Identify which cell holds the provided text, then report its (X, Y) central coordinate. 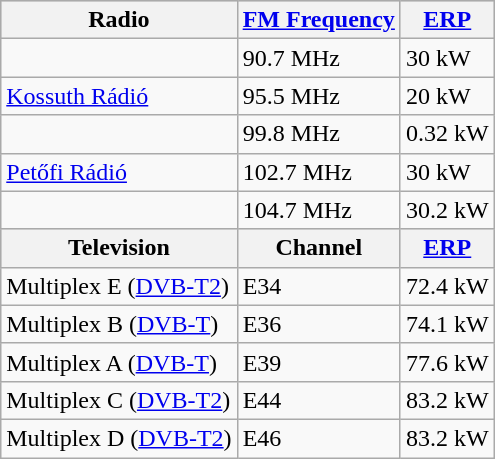
102.7 MHz (318, 172)
95.5 MHz (318, 96)
104.7 MHz (318, 210)
0.32 kW (447, 134)
Petőfi Rádió (119, 172)
Multiplex C (DVB-T2) (119, 400)
74.1 kW (447, 324)
20 kW (447, 96)
72.4 kW (447, 286)
Television (119, 248)
E39 (318, 362)
77.6 kW (447, 362)
Multiplex D (DVB-T2) (119, 438)
Channel (318, 248)
E46 (318, 438)
E36 (318, 324)
FM Frequency (318, 20)
90.7 MHz (318, 58)
E44 (318, 400)
Multiplex A (DVB-T) (119, 362)
Multiplex B (DVB-T) (119, 324)
99.8 MHz (318, 134)
Kossuth Rádió (119, 96)
Radio (119, 20)
Multiplex E (DVB-T2) (119, 286)
30.2 kW (447, 210)
E34 (318, 286)
